Extract the [x, y] coordinate from the center of the cell holding the provided text.  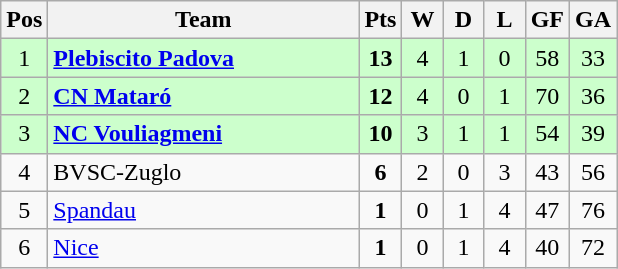
CN Mataró [204, 96]
BVSC-Zuglo [204, 172]
33 [594, 58]
76 [594, 210]
47 [547, 210]
L [504, 20]
10 [380, 134]
72 [594, 248]
Spandau [204, 210]
W [422, 20]
5 [24, 210]
40 [547, 248]
Pts [380, 20]
Plebiscito Padova [204, 58]
Nice [204, 248]
Team [204, 20]
NC Vouliagmeni [204, 134]
GF [547, 20]
54 [547, 134]
GA [594, 20]
D [464, 20]
Pos [24, 20]
12 [380, 96]
13 [380, 58]
56 [594, 172]
70 [547, 96]
43 [547, 172]
58 [547, 58]
36 [594, 96]
39 [594, 134]
